Find where the given text appears and provide that cell's center as (x, y) coordinate. 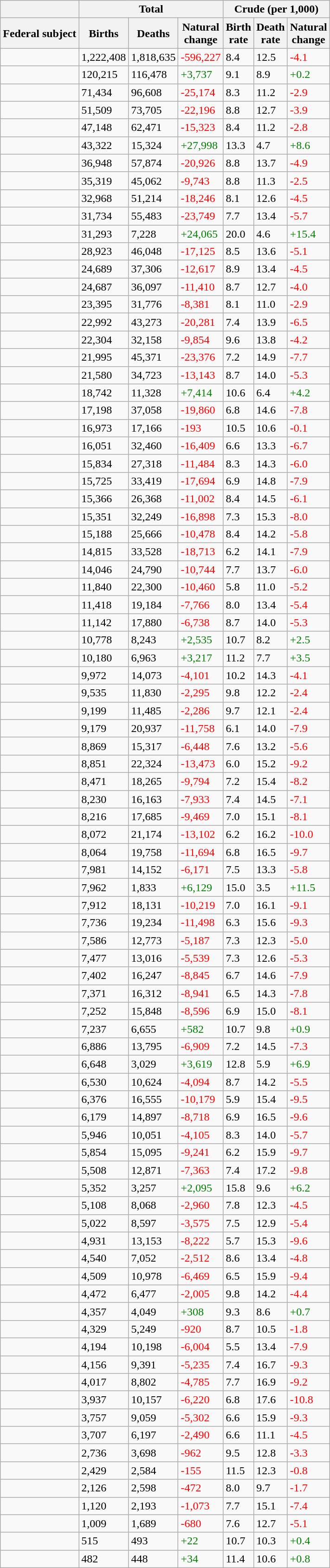
-6.7 (308, 446)
7,252 (104, 1011)
6,179 (104, 1117)
-6.5 (308, 322)
515 (104, 1541)
43,322 (104, 145)
37,306 (153, 269)
-20,281 (201, 322)
24,687 (104, 287)
2,429 (104, 1471)
12.5 (271, 57)
17,166 (153, 428)
6.0 (239, 764)
-15,323 (201, 128)
7,402 (104, 976)
3,257 (153, 1188)
-10,179 (201, 1100)
16.7 (271, 1364)
7,237 (104, 1029)
12.1 (271, 711)
-7.3 (308, 1046)
3,707 (104, 1435)
31,293 (104, 233)
8,216 (104, 817)
-9,854 (201, 340)
-20,926 (201, 163)
6.1 (239, 728)
55,483 (153, 216)
10,198 (153, 1347)
-17,694 (201, 481)
14.9 (271, 357)
18,265 (153, 781)
33,419 (153, 481)
+582 (201, 1029)
-7.7 (308, 357)
24,790 (153, 570)
18,742 (104, 393)
8.5 (239, 252)
-155 (201, 1471)
-4.4 (308, 1294)
11,418 (104, 605)
-0.1 (308, 428)
-2,490 (201, 1435)
8,068 (153, 1205)
-5,302 (201, 1418)
16,247 (153, 976)
5,022 (104, 1223)
31,776 (153, 305)
+6.2 (308, 1188)
Death rate (271, 33)
9,059 (153, 1418)
+2,095 (201, 1188)
+3,217 (201, 658)
-5.2 (308, 587)
4,357 (104, 1311)
+2,535 (201, 640)
10,157 (153, 1400)
-9.8 (308, 1170)
-4,785 (201, 1382)
+4.2 (308, 393)
+0.2 (308, 75)
12,773 (153, 940)
14.1 (271, 552)
6.4 (271, 393)
-2,295 (201, 693)
-596,227 (201, 57)
6,963 (153, 658)
15.8 (239, 1188)
-7.1 (308, 799)
14,073 (153, 675)
16.1 (271, 905)
+0.9 (308, 1029)
1,009 (104, 1523)
17,198 (104, 410)
13.8 (271, 340)
4.6 (271, 233)
-11,484 (201, 463)
14,152 (153, 870)
-6,909 (201, 1046)
-2,005 (201, 1294)
20,937 (153, 728)
36,948 (104, 163)
15,324 (153, 145)
4,156 (104, 1364)
13.6 (271, 252)
19,184 (153, 605)
28,923 (104, 252)
+34 (201, 1559)
9,391 (153, 1364)
3,698 (153, 1453)
+6,129 (201, 888)
13,153 (153, 1241)
+24,065 (201, 233)
9.3 (239, 1311)
-10,460 (201, 587)
15,848 (153, 1011)
16.9 (271, 1382)
1,222,408 (104, 57)
-0.8 (308, 1471)
+3,619 (201, 1064)
-19,860 (201, 410)
-2,286 (201, 711)
-4.8 (308, 1258)
2,598 (153, 1488)
9,535 (104, 693)
46,048 (153, 252)
-9.1 (308, 905)
7,052 (153, 1258)
7,477 (104, 958)
8,471 (104, 781)
Deaths (153, 33)
6,197 (153, 1435)
-11,002 (201, 499)
-6,738 (201, 622)
448 (153, 1559)
7,912 (104, 905)
+7,414 (201, 393)
-25,174 (201, 92)
2,193 (153, 1506)
-10,219 (201, 905)
6.7 (239, 976)
10.2 (239, 675)
26,368 (153, 499)
-13,102 (201, 835)
45,371 (153, 357)
-13,473 (201, 764)
15,725 (104, 481)
10,180 (104, 658)
19,234 (153, 923)
-8.2 (308, 781)
27,318 (153, 463)
-18,713 (201, 552)
120,215 (104, 75)
-1.7 (308, 1488)
-23,749 (201, 216)
14,815 (104, 552)
8,802 (153, 1382)
1,818,635 (153, 57)
-2,960 (201, 1205)
13.2 (271, 746)
+6.9 (308, 1064)
14,897 (153, 1117)
11.1 (271, 1435)
-9.5 (308, 1100)
15,188 (104, 534)
23,395 (104, 305)
7,981 (104, 870)
51,509 (104, 110)
-5,539 (201, 958)
-193 (201, 428)
10,051 (153, 1135)
-962 (201, 1453)
6,477 (153, 1294)
9.1 (239, 75)
-3,575 (201, 1223)
-3.3 (308, 1453)
5.7 (239, 1241)
37,058 (153, 410)
17.2 (271, 1170)
10,778 (104, 640)
15.2 (271, 764)
6.3 (239, 923)
-8,381 (201, 305)
-9,743 (201, 181)
15,351 (104, 517)
116,478 (153, 75)
32,460 (153, 446)
11.5 (239, 1471)
-11,410 (201, 287)
1,120 (104, 1506)
73,705 (153, 110)
35,319 (104, 181)
6,376 (104, 1100)
-17,125 (201, 252)
32,158 (153, 340)
+8.6 (308, 145)
13,795 (153, 1046)
+27,998 (201, 145)
-5.5 (308, 1082)
-8,718 (201, 1117)
10,624 (153, 1082)
8,869 (104, 746)
12.9 (271, 1223)
-9,241 (201, 1153)
43,273 (153, 322)
-8,941 (201, 993)
9,179 (104, 728)
71,434 (104, 92)
-11,694 (201, 852)
2,584 (153, 1471)
4,194 (104, 1347)
5,108 (104, 1205)
22,324 (153, 764)
-16,898 (201, 517)
21,995 (104, 357)
8.2 (271, 640)
14,046 (104, 570)
482 (104, 1559)
-22,196 (201, 110)
10,978 (153, 1276)
-6,469 (201, 1276)
-9.4 (308, 1276)
7,371 (104, 993)
-10.0 (308, 835)
7,962 (104, 888)
8,851 (104, 764)
47,148 (104, 128)
8,230 (104, 799)
3,937 (104, 1400)
+3,737 (201, 75)
45,062 (153, 181)
5,508 (104, 1170)
11,142 (104, 622)
13,016 (153, 958)
4,017 (104, 1382)
57,874 (153, 163)
-8,845 (201, 976)
16,312 (153, 993)
-4.9 (308, 163)
-5,235 (201, 1364)
-680 (201, 1523)
6,648 (104, 1064)
1,833 (153, 888)
-11,498 (201, 923)
34,723 (153, 375)
-3.9 (308, 110)
Total (151, 9)
5.5 (239, 1347)
-7,363 (201, 1170)
2,126 (104, 1488)
16,555 (153, 1100)
17.6 (271, 1400)
6,655 (153, 1029)
14.8 (271, 481)
-1,073 (201, 1506)
-6.1 (308, 499)
4,509 (104, 1276)
4,329 (104, 1329)
11,840 (104, 587)
-23,376 (201, 357)
Birth rate (239, 33)
8,072 (104, 835)
-4,094 (201, 1082)
7.8 (239, 1205)
-18,246 (201, 198)
15.6 (271, 923)
15,317 (153, 746)
22,300 (153, 587)
-6,448 (201, 746)
5,854 (104, 1153)
7,736 (104, 923)
11.4 (239, 1559)
+11.5 (308, 888)
33,528 (153, 552)
24,689 (104, 269)
-5,187 (201, 940)
16.2 (271, 835)
16,163 (153, 799)
9.5 (239, 1453)
6,530 (104, 1082)
13.9 (271, 322)
-5.0 (308, 940)
9,199 (104, 711)
32,968 (104, 198)
-4,105 (201, 1135)
Births (104, 33)
16,973 (104, 428)
-8,222 (201, 1241)
-472 (201, 1488)
5,249 (153, 1329)
-10.8 (308, 1400)
51,214 (153, 198)
32,249 (153, 517)
Crude (per 1,000) (277, 9)
4,931 (104, 1241)
3.5 (271, 888)
-6,004 (201, 1347)
+0.7 (308, 1311)
-2.5 (308, 181)
22,304 (104, 340)
8,243 (153, 640)
8,064 (104, 852)
15,834 (104, 463)
-4.2 (308, 340)
-8,596 (201, 1011)
1,689 (153, 1523)
-2,512 (201, 1258)
5.8 (239, 587)
11,830 (153, 693)
2,736 (104, 1453)
+308 (201, 1311)
5,352 (104, 1188)
17,880 (153, 622)
-1.8 (308, 1329)
4,472 (104, 1294)
-12,617 (201, 269)
18,131 (153, 905)
-11,758 (201, 728)
36,097 (153, 287)
19,758 (153, 852)
4,049 (153, 1311)
-7,766 (201, 605)
-920 (201, 1329)
-5.6 (308, 746)
5,946 (104, 1135)
+3.5 (308, 658)
62,471 (153, 128)
-4.0 (308, 287)
21,580 (104, 375)
4.7 (271, 145)
493 (153, 1541)
-7,933 (201, 799)
11.3 (271, 181)
-2.8 (308, 128)
22,992 (104, 322)
31,734 (104, 216)
-8.0 (308, 517)
+15.4 (308, 233)
8,597 (153, 1223)
11,485 (153, 711)
-7.4 (308, 1506)
12,871 (153, 1170)
4,540 (104, 1258)
11,328 (153, 393)
-16,409 (201, 446)
-10,478 (201, 534)
7,586 (104, 940)
6,886 (104, 1046)
7,228 (153, 233)
10.3 (271, 1541)
+22 (201, 1541)
-9,469 (201, 817)
9,972 (104, 675)
+2.5 (308, 640)
-6,171 (201, 870)
3,029 (153, 1064)
+0.8 (308, 1559)
-9,794 (201, 781)
-10,744 (201, 570)
96,608 (153, 92)
-6,220 (201, 1400)
12.2 (271, 693)
+0.4 (308, 1541)
-13,143 (201, 375)
25,666 (153, 534)
3,757 (104, 1418)
20.0 (239, 233)
16,051 (104, 446)
-4,101 (201, 675)
21,174 (153, 835)
17,685 (153, 817)
15,095 (153, 1153)
15,366 (104, 499)
Federal subject (40, 33)
